For the text-containing cell, return its midpoint in (x, y) coordinate format. 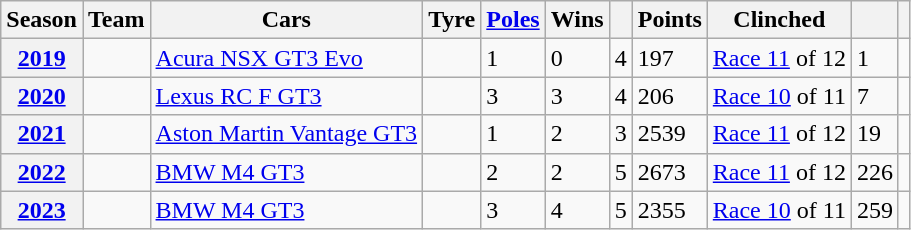
2020 (42, 96)
Lexus RC F GT3 (286, 96)
Wins (577, 20)
2355 (670, 210)
2023 (42, 210)
2019 (42, 58)
2022 (42, 172)
Aston Martin Vantage GT3 (286, 134)
Tyre (452, 20)
7 (874, 96)
2539 (670, 134)
Acura NSX GT3 Evo (286, 58)
206 (670, 96)
259 (874, 210)
19 (874, 134)
Points (670, 20)
Cars (286, 20)
0 (577, 58)
Team (116, 20)
Clinched (779, 20)
2021 (42, 134)
Poles (513, 20)
197 (670, 58)
2673 (670, 172)
Season (42, 20)
226 (874, 172)
